Find where the given text appears and provide that cell's center as (X, Y) coordinate. 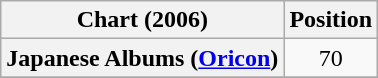
Chart (2006) (142, 20)
70 (331, 58)
Japanese Albums (Oricon) (142, 58)
Position (331, 20)
